Determine the [X, Y] coordinate at the center of the cell enclosing the given text.  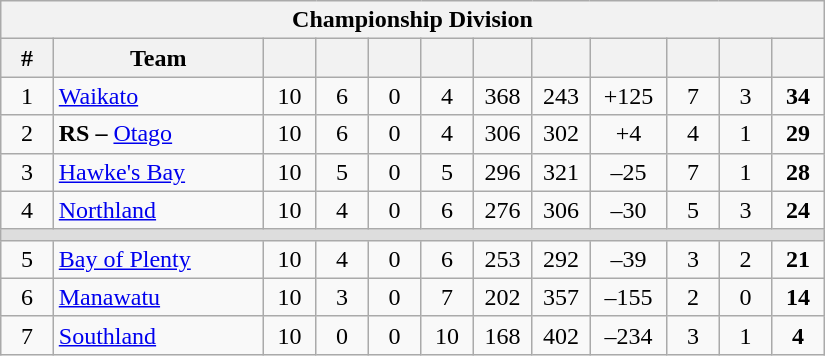
202 [502, 297]
168 [502, 335]
+125 [628, 96]
321 [561, 172]
Hawke's Bay [158, 172]
Bay of Plenty [158, 259]
–30 [628, 210]
21 [798, 259]
302 [561, 134]
292 [561, 259]
–155 [628, 297]
Team [158, 58]
# [27, 58]
RS – Otago [158, 134]
14 [798, 297]
Championship Division [413, 20]
Waikato [158, 96]
Southland [158, 335]
+4 [628, 134]
276 [502, 210]
–39 [628, 259]
34 [798, 96]
Northland [158, 210]
402 [561, 335]
29 [798, 134]
–234 [628, 335]
296 [502, 172]
357 [561, 297]
24 [798, 210]
28 [798, 172]
Manawatu [158, 297]
243 [561, 96]
–25 [628, 172]
368 [502, 96]
253 [502, 259]
